Scan for the cell matching the given text and deliver its [X, Y] coordinate at center. 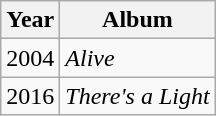
2004 [30, 58]
There's a Light [138, 96]
Album [138, 20]
Year [30, 20]
2016 [30, 96]
Alive [138, 58]
